Detect which cell encompasses the target text, then output its (X, Y) center coordinate. 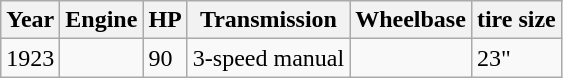
Engine (102, 20)
3-speed manual (268, 58)
1923 (30, 58)
HP (165, 20)
Transmission (268, 20)
Year (30, 20)
90 (165, 58)
tire size (516, 20)
Wheelbase (411, 20)
23" (516, 58)
